Provide the [x, y] coordinate of the cell's center where the given text is located.  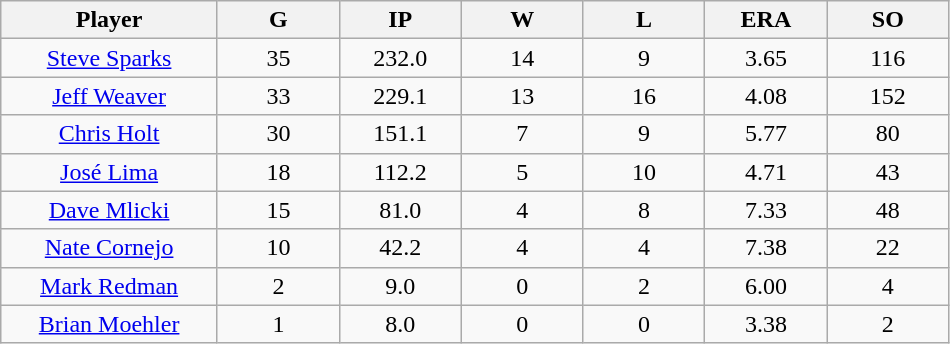
Mark Redman [110, 286]
15 [278, 210]
José Lima [110, 172]
22 [888, 248]
6.00 [766, 286]
80 [888, 134]
13 [522, 96]
W [522, 20]
116 [888, 58]
L [644, 20]
112.2 [400, 172]
232.0 [400, 58]
9.0 [400, 286]
G [278, 20]
Steve Sparks [110, 58]
5.77 [766, 134]
IP [400, 20]
5 [522, 172]
Jeff Weaver [110, 96]
81.0 [400, 210]
Chris Holt [110, 134]
4.08 [766, 96]
1 [278, 324]
30 [278, 134]
7.33 [766, 210]
ERA [766, 20]
8.0 [400, 324]
16 [644, 96]
Brian Moehler [110, 324]
3.65 [766, 58]
7 [522, 134]
Nate Cornejo [110, 248]
3.38 [766, 324]
151.1 [400, 134]
Dave Mlicki [110, 210]
18 [278, 172]
33 [278, 96]
SO [888, 20]
7.38 [766, 248]
Player [110, 20]
43 [888, 172]
4.71 [766, 172]
42.2 [400, 248]
8 [644, 210]
48 [888, 210]
152 [888, 96]
229.1 [400, 96]
14 [522, 58]
35 [278, 58]
